For the text-containing cell, return its midpoint in [X, Y] coordinate format. 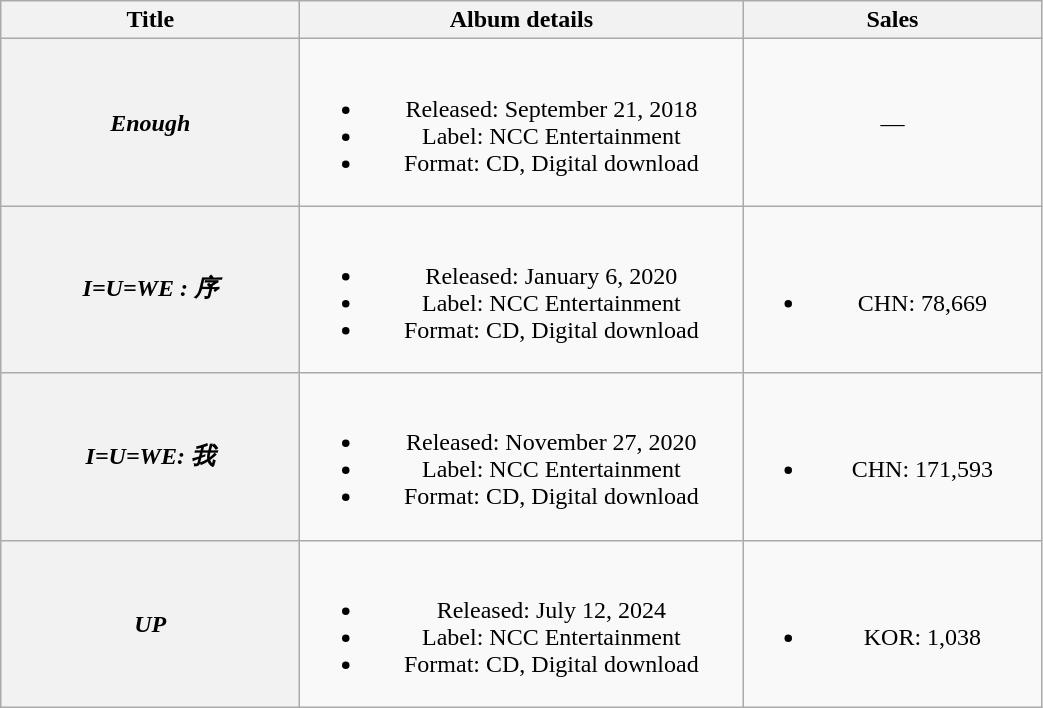
Sales [892, 20]
I=U=WE : 序 [150, 290]
I=U=WE: 我 [150, 456]
— [892, 122]
Released: July 12, 2024Label: NCC EntertainmentFormat: CD, Digital download [522, 624]
CHN: 171,593 [892, 456]
Released: September 21, 2018Label: NCC EntertainmentFormat: CD, Digital download [522, 122]
CHN: 78,669 [892, 290]
Released: November 27, 2020Label: NCC EntertainmentFormat: CD, Digital download [522, 456]
Enough [150, 122]
Title [150, 20]
Album details [522, 20]
KOR: 1,038 [892, 624]
Released: January 6, 2020Label: NCC EntertainmentFormat: CD, Digital download [522, 290]
UP [150, 624]
